Find where the given text appears and provide that cell's center as [X, Y] coordinate. 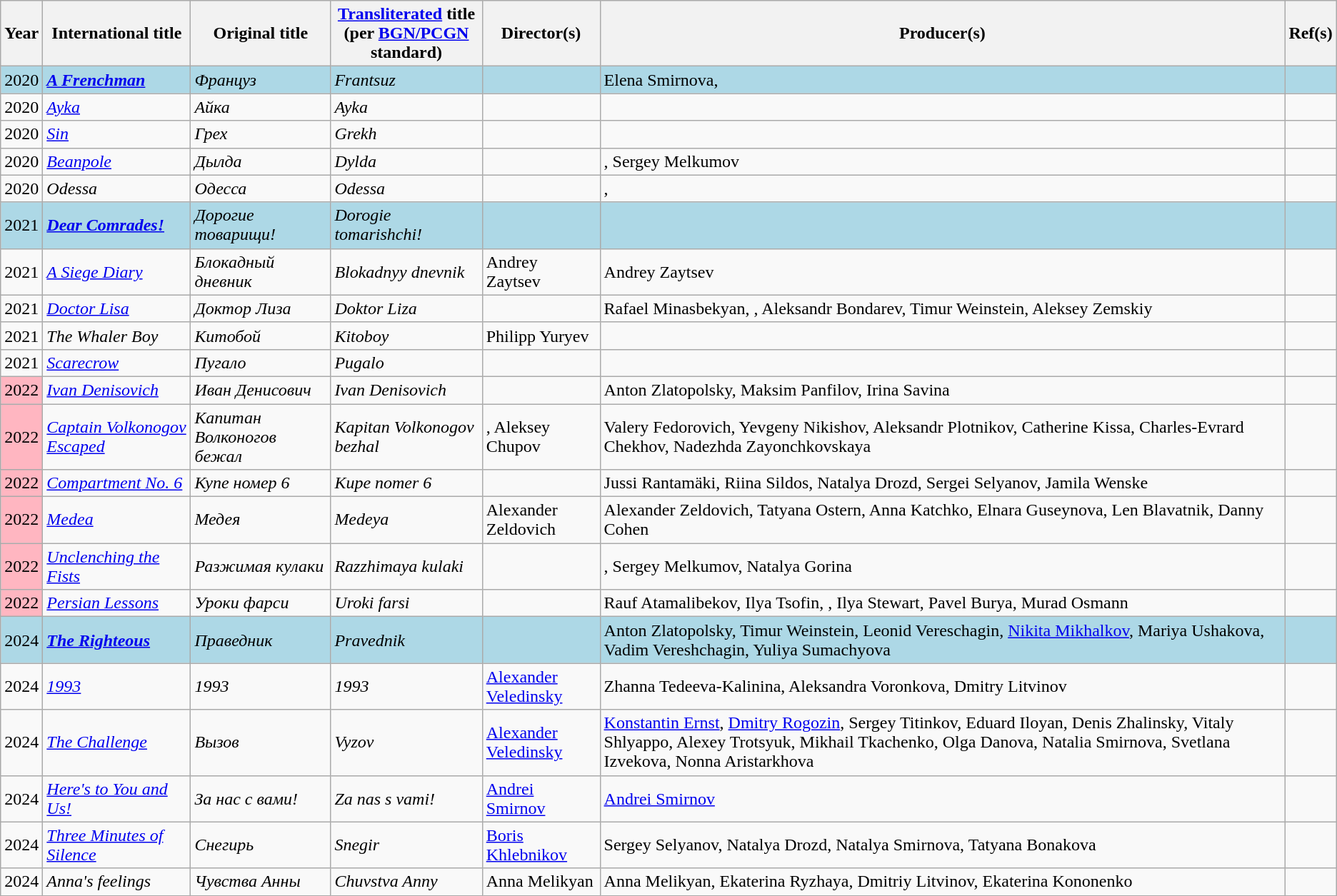
Блокадный дневник [261, 271]
Grekh [406, 134]
Kapitan Volkonogov bezhal [406, 437]
Anna's feelings [117, 882]
Sergey Selyanov, Natalya Drozd, Natalya Smirnova, Tatyana Bonakova [943, 845]
Праведник [261, 640]
Разжимая кулаки [261, 567]
A Siege Diary [117, 271]
Ref(s) [1311, 34]
Vyzov [406, 743]
Scarecrow [117, 363]
Уроки фарси [261, 603]
Купе номер 6 [261, 483]
International title [117, 34]
Француз [261, 80]
The Challenge [117, 743]
Alexander Zeldovich, Tatyana Ostern, Anna Katchko, Elnara Guseynova, Len Blavatnik, Danny Cohen [943, 520]
Дорогие товарищи! [261, 226]
Captain Volkonogov Escaped [117, 437]
Razzhimaya kulaki [406, 567]
Pravednik [406, 640]
Boris Khlebnikov [541, 845]
Jussi Rantamäki, Riina Sildos, Natalya Drozd, Sergei Selyanov, Jamila Wenske [943, 483]
Pugalo [406, 363]
Sin [117, 134]
Одесса [261, 188]
Philipp Yuryev [541, 336]
Director(s) [541, 34]
Alexander Zeldovich [541, 520]
Anton Zlatopolsky, Timur Weinstein, Leonid Vereschagin, Nikita Mikhalkov, Mariya Ushakova, Vadim Vereshchagin, Yuliya Sumachyova [943, 640]
Китобой [261, 336]
Доктор Лиза [261, 308]
Snegir [406, 845]
Blokadnyy dnevnik [406, 271]
, Aleksey Chupov [541, 437]
Doctor Lisa [117, 308]
, [943, 188]
Here's to You and Us! [117, 798]
Айка [261, 107]
Медея [261, 520]
Капитан Волконогов бежал [261, 437]
Dorogie tomarishchi! [406, 226]
Дылда [261, 161]
Za nas s vami! [406, 798]
Rafael Minasbekyan, , Aleksandr Bondarev, Timur Weinstein, Aleksey Zemskiy [943, 308]
Dylda [406, 161]
Вызов [261, 743]
Zhanna Tedeeva-Kalinina, Aleksandra Voronkova, Dmitry Litvinov [943, 687]
Compartment No. 6 [117, 483]
За нас с вами! [261, 798]
Elena Smirnova, [943, 80]
Year [21, 34]
Medeya [406, 520]
Medea [117, 520]
Kupe nomer 6 [406, 483]
Снегирь [261, 845]
Producer(s) [943, 34]
Three Minutes of Silence [117, 845]
A Frenchman [117, 80]
Persian Lessons [117, 603]
Anna Melikyan, Ekaterina Ryzhaya, Dmitriy Litvinov, Ekaterina Kononenko [943, 882]
Valery Fedorovich, Yevgeny Nikishov, Aleksandr Plotnikov, Catherine Kissa, Charles-Evrard Chekhov, Nadezhda Zayonchkovskaya [943, 437]
Anna Melikyan [541, 882]
Dear Comrades! [117, 226]
Uroki farsi [406, 603]
Иван Денисович [261, 390]
The Whaler Boy [117, 336]
Doktor Liza [406, 308]
Грех [261, 134]
The Righteous [117, 640]
Original title [261, 34]
Beanpole [117, 161]
Frantsuz [406, 80]
Rauf Atamalibekov, Ilya Tsofin, , Ilya Stewart, Pavel Burya, Murad Osmann [943, 603]
Пугало [261, 363]
Unclenching the Fists [117, 567]
, Sergey Melkumov, Natalya Gorina [943, 567]
Transliterated title(per BGN/PCGN standard) [406, 34]
Kitoboy [406, 336]
Anton Zlatopolsky, Maksim Panfilov, Irina Savina [943, 390]
Chuvstva Anny [406, 882]
Чувства Анны [261, 882]
, Sergey Melkumov [943, 161]
